Pinpoint the cell where the given text exists, returning its [X, Y] midpoint coordinate. 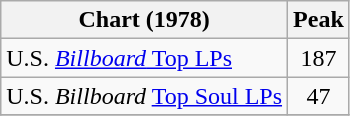
187 [319, 58]
U.S. Billboard Top Soul LPs [144, 96]
Chart (1978) [144, 20]
Peak [319, 20]
U.S. Billboard Top LPs [144, 58]
47 [319, 96]
